Locate the cell with the specified text and output its (X, Y) center coordinate. 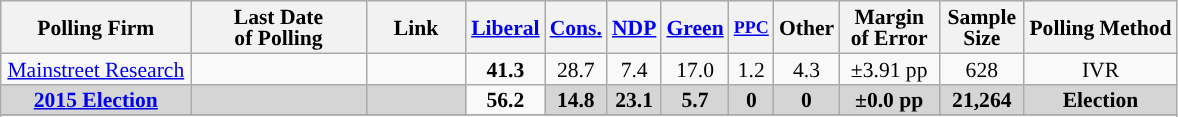
PPC (752, 27)
Marginof Error (889, 27)
Polling Method (1100, 27)
Link (416, 27)
±3.91 pp (889, 68)
23.1 (634, 100)
IVR (1100, 68)
Election (1100, 100)
Cons. (576, 27)
28.7 (576, 68)
56.2 (505, 100)
Last Dateof Polling (278, 27)
4.3 (806, 68)
14.8 (576, 100)
SampleSize (982, 27)
628 (982, 68)
7.4 (634, 68)
21,264 (982, 100)
Other (806, 27)
Mainstreet Research (96, 68)
NDP (634, 27)
Green (694, 27)
Polling Firm (96, 27)
17.0 (694, 68)
Liberal (505, 27)
41.3 (505, 68)
±0.0 pp (889, 100)
5.7 (694, 100)
1.2 (752, 68)
2015 Election (96, 100)
